Identify which cell holds the provided text, then report its (X, Y) central coordinate. 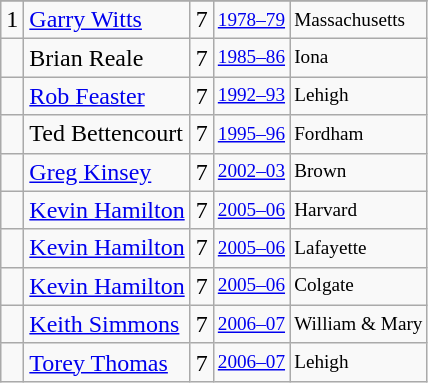
Brian Reale (107, 58)
William & Mary (358, 324)
Keith Simmons (107, 324)
Ted Bettencourt (107, 134)
2002–03 (251, 172)
1995–96 (251, 134)
Colgate (358, 286)
Brown (358, 172)
Fordham (358, 134)
1992–93 (251, 96)
Massachusetts (358, 20)
Harvard (358, 210)
Garry Witts (107, 20)
1985–86 (251, 58)
1978–79 (251, 20)
Torey Thomas (107, 362)
Rob Feaster (107, 96)
1 (12, 20)
Greg Kinsey (107, 172)
Iona (358, 58)
Lafayette (358, 248)
